Pinpoint the cell where the given text exists, returning its (X, Y) midpoint coordinate. 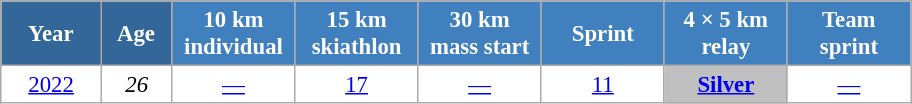
30 km mass start (480, 34)
4 × 5 km relay (726, 34)
2022 (52, 85)
Age (136, 34)
Year (52, 34)
Sprint (602, 34)
17 (356, 85)
11 (602, 85)
Team sprint (848, 34)
15 km skiathlon (356, 34)
Silver (726, 85)
26 (136, 85)
10 km individual (234, 34)
